Determine the (X, Y) coordinate at the center of the cell enclosing the given text.  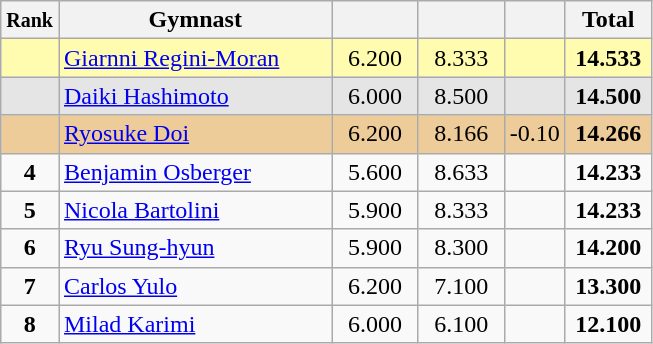
5 (30, 210)
Daiki Hashimoto (195, 96)
4 (30, 172)
Total (608, 20)
7 (30, 286)
Ryu Sung-hyun (195, 248)
14.533 (608, 58)
Giarnni Regini-Moran (195, 58)
5.600 (375, 172)
Carlos Yulo (195, 286)
8.633 (461, 172)
14.266 (608, 134)
7.100 (461, 286)
-0.10 (534, 134)
8.166 (461, 134)
8.300 (461, 248)
8 (30, 324)
14.500 (608, 96)
14.200 (608, 248)
13.300 (608, 286)
Rank (30, 20)
Ryosuke Doi (195, 134)
Nicola Bartolini (195, 210)
6.100 (461, 324)
Benjamin Osberger (195, 172)
Milad Karimi (195, 324)
6 (30, 248)
Gymnast (195, 20)
12.100 (608, 324)
8.500 (461, 96)
